Determine the [X, Y] coordinate at the center of the cell enclosing the given text.  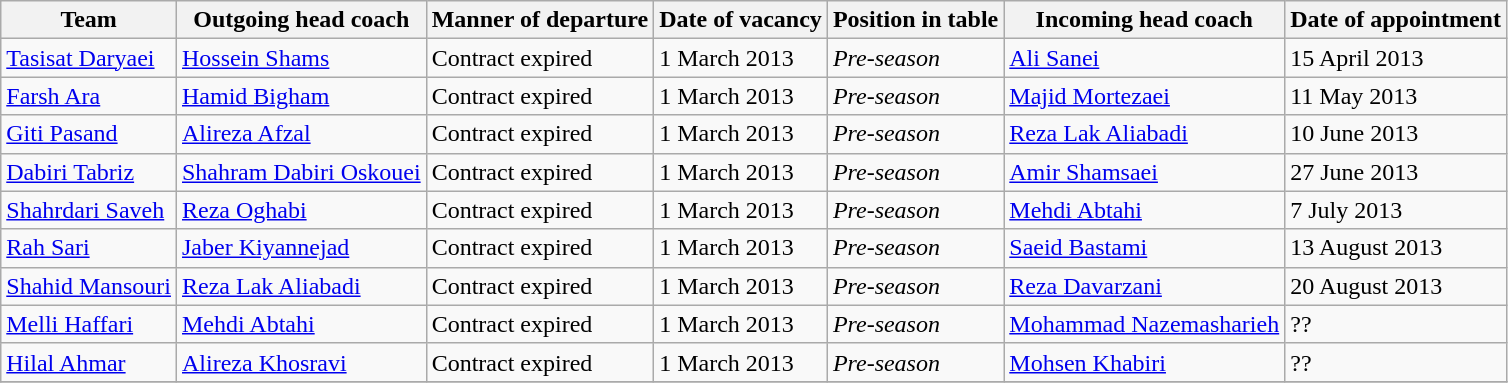
Team [89, 20]
Position in table [915, 20]
Tasisat Daryaei [89, 58]
Mohammad Nazemasharieh [1144, 324]
Incoming head coach [1144, 20]
Ali Sanei [1144, 58]
27 June 2013 [1396, 172]
Outgoing head coach [301, 20]
Date of appointment [1396, 20]
Melli Haffari [89, 324]
Saeid Bastami [1144, 248]
Jaber Kiyannejad [301, 248]
Shahram Dabiri Oskouei [301, 172]
Dabiri Tabriz [89, 172]
Majid Mortezaei [1144, 96]
Alireza Afzal [301, 134]
Hilal Ahmar [89, 362]
Farsh Ara [89, 96]
20 August 2013 [1396, 286]
7 July 2013 [1396, 210]
10 June 2013 [1396, 134]
Shahid Mansouri [89, 286]
Reza Davarzani [1144, 286]
Alireza Khosravi [301, 362]
Shahrdari Saveh [89, 210]
Giti Pasand [89, 134]
13 August 2013 [1396, 248]
Hamid Bigham [301, 96]
15 April 2013 [1396, 58]
Hossein Shams [301, 58]
11 May 2013 [1396, 96]
Date of vacancy [741, 20]
Reza Oghabi [301, 210]
Amir Shamsaei [1144, 172]
Manner of departure [540, 20]
Mohsen Khabiri [1144, 362]
Rah Sari [89, 248]
